Return the [x, y] coordinate for the center point of the cell that contains the specified text.  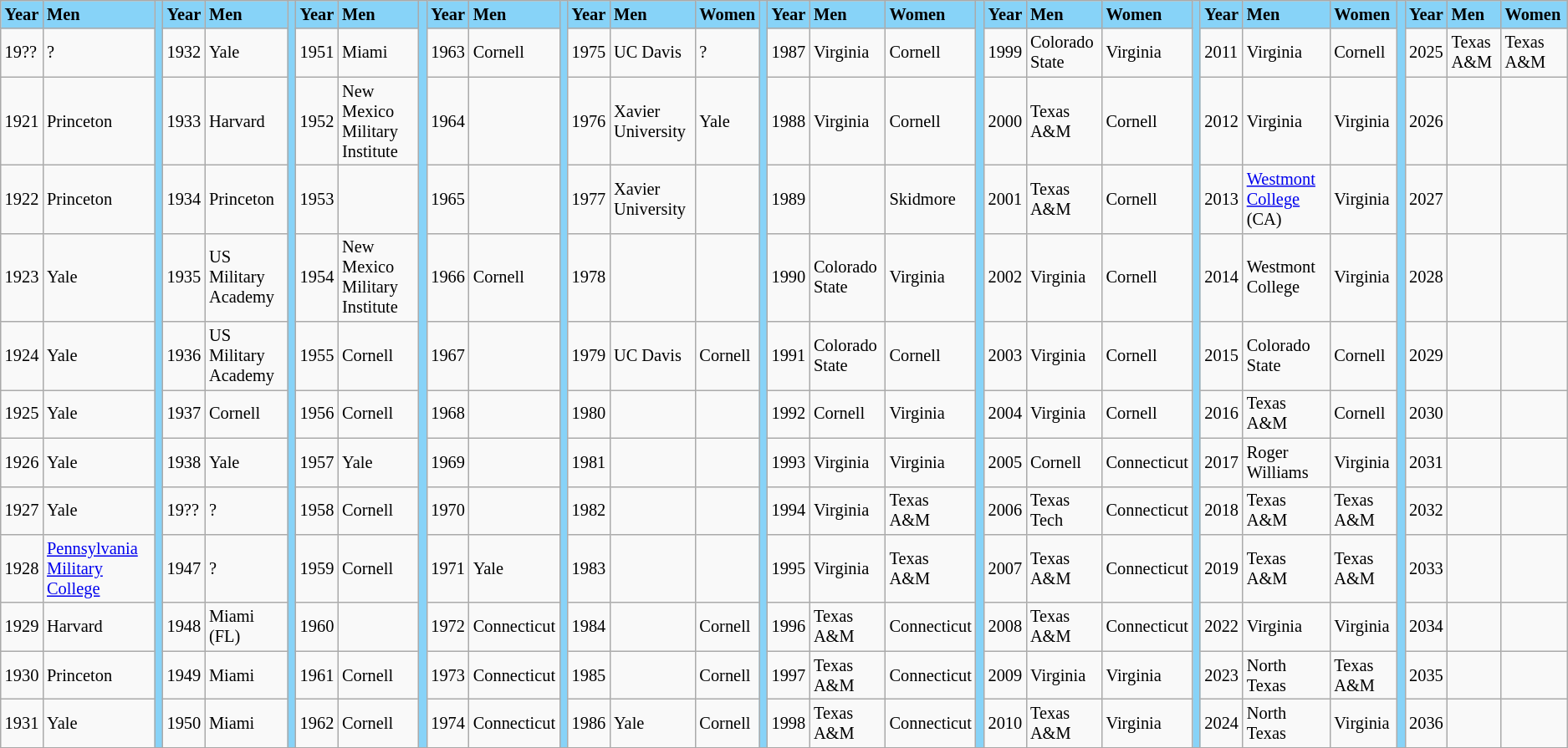
1956 [317, 414]
1966 [447, 277]
2035 [1426, 675]
2007 [1005, 568]
1969 [447, 462]
1979 [589, 356]
1951 [317, 53]
1975 [589, 53]
1950 [184, 723]
1927 [22, 511]
1938 [184, 462]
1923 [22, 277]
1998 [789, 723]
2032 [1426, 511]
2023 [1221, 675]
1924 [22, 356]
1948 [184, 627]
1970 [447, 511]
1981 [589, 462]
1993 [789, 462]
2017 [1221, 462]
1957 [317, 462]
2015 [1221, 356]
1922 [22, 199]
2028 [1426, 277]
1925 [22, 414]
2000 [1005, 121]
2022 [1221, 627]
2016 [1221, 414]
1930 [22, 675]
2029 [1426, 356]
2024 [1221, 723]
2012 [1221, 121]
1977 [589, 199]
2008 [1005, 627]
1996 [789, 627]
1965 [447, 199]
2011 [1221, 53]
1980 [589, 414]
1967 [447, 356]
1995 [789, 568]
Skidmore [931, 199]
Texas Tech [1064, 511]
1961 [317, 675]
1976 [589, 121]
1997 [789, 675]
2027 [1426, 199]
1983 [589, 568]
1999 [1005, 53]
1929 [22, 627]
2031 [1426, 462]
1934 [184, 199]
2010 [1005, 723]
2003 [1005, 356]
1992 [789, 414]
1987 [789, 53]
2018 [1221, 511]
1960 [317, 627]
1990 [789, 277]
1931 [22, 723]
2014 [1221, 277]
2013 [1221, 199]
1964 [447, 121]
2030 [1426, 414]
1973 [447, 675]
1991 [789, 356]
1971 [447, 568]
Pennsylvania Military College [99, 568]
1959 [317, 568]
2019 [1221, 568]
1989 [789, 199]
2026 [1426, 121]
1952 [317, 121]
Westmont College (CA) [1286, 199]
1947 [184, 568]
2006 [1005, 511]
Miami (FL) [246, 627]
1988 [789, 121]
1968 [447, 414]
1982 [589, 511]
1933 [184, 121]
2033 [1426, 568]
2034 [1426, 627]
1986 [589, 723]
2004 [1005, 414]
1972 [447, 627]
1936 [184, 356]
1994 [789, 511]
1978 [589, 277]
1954 [317, 277]
1949 [184, 675]
1955 [317, 356]
1926 [22, 462]
1953 [317, 199]
1962 [317, 723]
1935 [184, 277]
2005 [1005, 462]
Roger Williams [1286, 462]
1928 [22, 568]
2036 [1426, 723]
1958 [317, 511]
2001 [1005, 199]
1974 [447, 723]
1985 [589, 675]
1921 [22, 121]
1932 [184, 53]
1963 [447, 53]
1937 [184, 414]
2009 [1005, 675]
1984 [589, 627]
2025 [1426, 53]
2002 [1005, 277]
Westmont College [1286, 277]
